Extract the [X, Y] coordinate from the center of the cell holding the provided text.  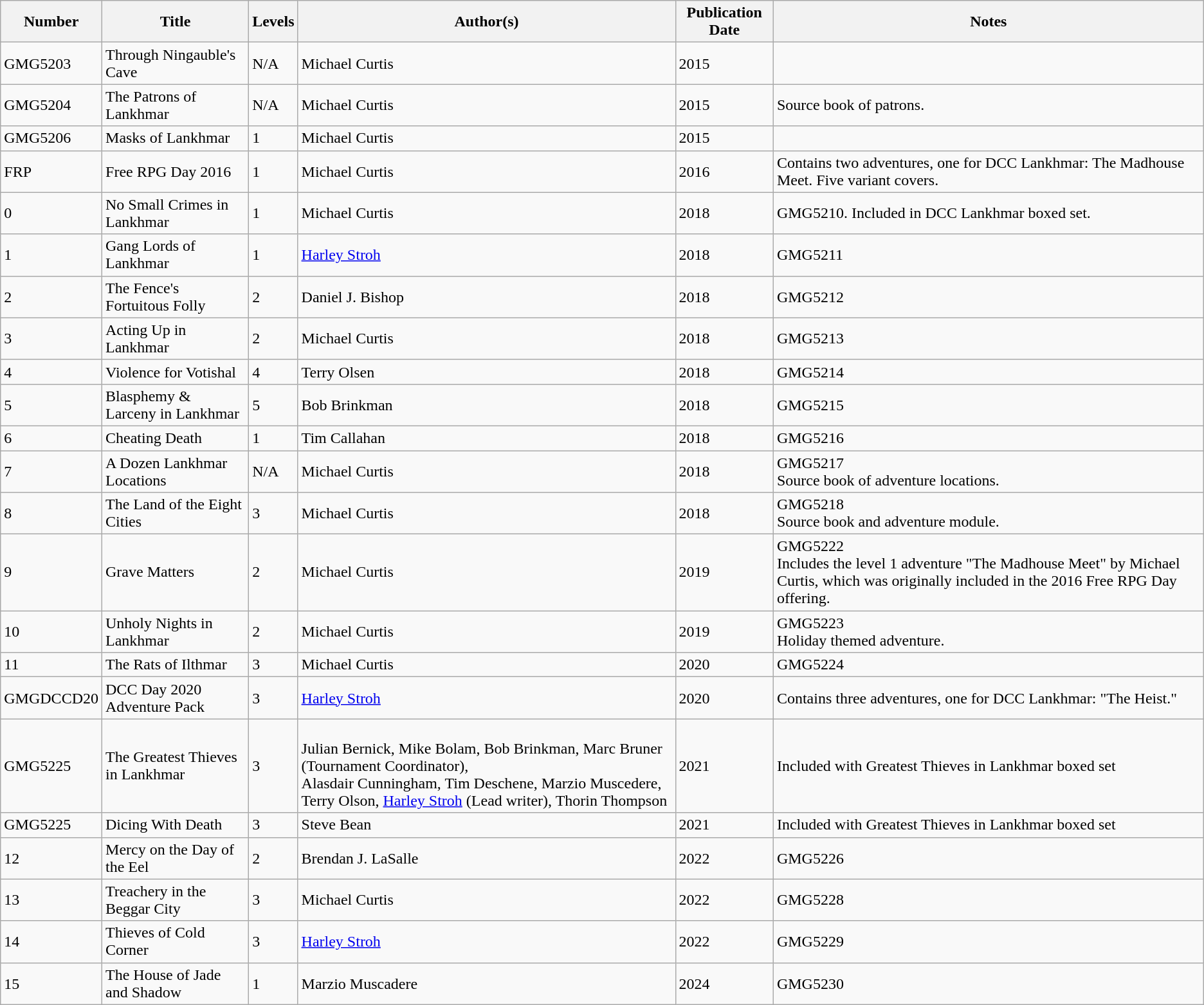
6 [51, 438]
The House of Jade and Shadow [176, 984]
Violence for Votishal [176, 372]
GMG5204 [51, 105]
Treachery in the Beggar City [176, 900]
GMG5215 [988, 405]
Unholy Nights in Lankhmar [176, 631]
GMG5230 [988, 984]
13 [51, 900]
Marzio Muscadere [486, 984]
Contains three adventures, one for DCC Lankhmar: "The Heist." [988, 698]
GMG5223Holiday themed adventure. [988, 631]
Steve Bean [486, 825]
Mercy on the Day of the Eel [176, 858]
Grave Matters [176, 572]
7 [51, 471]
No Small Crimes in Lankhmar [176, 213]
11 [51, 665]
15 [51, 984]
GMG5212 [988, 297]
The Land of the Eight Cities [176, 513]
Notes [988, 22]
Number [51, 22]
GMG5218Source book and adventure module. [988, 513]
Cheating Death [176, 438]
A Dozen Lankhmar Locations [176, 471]
Gang Lords of Lankhmar [176, 255]
GMG5213 [988, 338]
GMG5224 [988, 665]
Terry Olsen [486, 372]
Acting Up in Lankhmar [176, 338]
GMG5206 [51, 138]
GMG5229 [988, 941]
Through Ningauble's Cave [176, 63]
Publication Date [724, 22]
GMG5222Includes the level 1 adventure "The Madhouse Meet" by Michael Curtis, which was originally included in the 2016 Free RPG Day offering. [988, 572]
12 [51, 858]
Thieves of Cold Corner [176, 941]
Dicing With Death [176, 825]
GMG5217Source book of adventure locations. [988, 471]
GMG5210. Included in DCC Lankhmar boxed set. [988, 213]
DCC Day 2020 Adventure Pack [176, 698]
2016 [724, 171]
14 [51, 941]
GMG5228 [988, 900]
The Greatest Thieves in Lankhmar [176, 766]
10 [51, 631]
Tim Callahan [486, 438]
The Rats of Ilthmar [176, 665]
Contains two adventures, one for DCC Lankhmar: The Madhouse Meet. Five variant covers. [988, 171]
Author(s) [486, 22]
Blasphemy & Larceny in Lankhmar [176, 405]
Title [176, 22]
FRP [51, 171]
GMGDCCD20 [51, 698]
2024 [724, 984]
Masks of Lankhmar [176, 138]
GMG5226 [988, 858]
GMG5214 [988, 372]
Source book of patrons. [988, 105]
GMG5211 [988, 255]
Bob Brinkman [486, 405]
9 [51, 572]
Daniel J. Bishop [486, 297]
Brendan J. LaSalle [486, 858]
Free RPG Day 2016 [176, 171]
GMG5203 [51, 63]
0 [51, 213]
The Fence's Fortuitous Folly [176, 297]
8 [51, 513]
Levels [273, 22]
GMG5216 [988, 438]
The Patrons of Lankhmar [176, 105]
